Output the (x, y) coordinate of the center of the cell containing the given text.  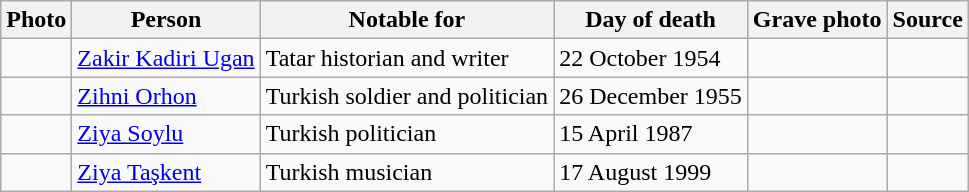
17 August 1999 (651, 172)
Tatar historian and writer (407, 58)
Notable for (407, 20)
26 December 1955 (651, 96)
Turkish soldier and politician (407, 96)
Turkish musician (407, 172)
Ziya Soylu (166, 134)
Zihni Orhon (166, 96)
22 October 1954 (651, 58)
Turkish politician (407, 134)
Ziya Taşkent (166, 172)
Day of death (651, 20)
15 April 1987 (651, 134)
Zakir Kadiri Ugan (166, 58)
Photo (36, 20)
Person (166, 20)
Source (928, 20)
Grave photo (817, 20)
